Identify which cell holds the provided text, then report its (X, Y) central coordinate. 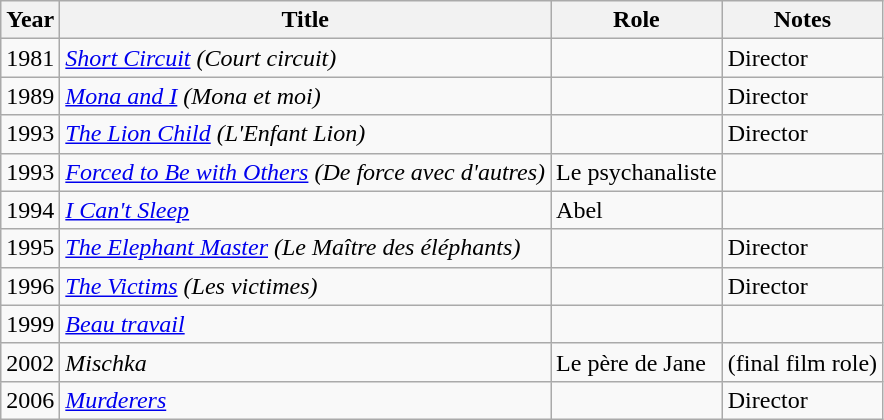
2002 (30, 362)
Abel (637, 210)
1996 (30, 286)
Notes (802, 20)
Mischka (306, 362)
2006 (30, 400)
1989 (30, 96)
Mona and I (Mona et moi) (306, 96)
I Can't Sleep (306, 210)
Le père de Jane (637, 362)
Murderers (306, 400)
Title (306, 20)
The Elephant Master (Le Maître des éléphants) (306, 248)
1981 (30, 58)
Beau travail (306, 324)
The Lion Child (L'Enfant Lion) (306, 134)
Year (30, 20)
Forced to Be with Others (De force avec d'autres) (306, 172)
1999 (30, 324)
1995 (30, 248)
Short Circuit (Court circuit) (306, 58)
Role (637, 20)
Le psychanaliste (637, 172)
(final film role) (802, 362)
1994 (30, 210)
The Victims (Les victimes) (306, 286)
